From the cell containing the given text, extract its center point as [X, Y] coordinate. 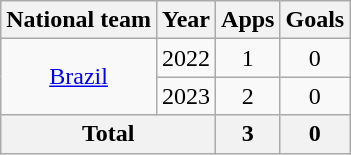
Apps [248, 20]
2022 [186, 58]
3 [248, 134]
2023 [186, 96]
2 [248, 96]
Year [186, 20]
Goals [315, 20]
Brazil [79, 77]
National team [79, 20]
Total [108, 134]
1 [248, 58]
